Detect which cell encompasses the target text, then output its [x, y] center coordinate. 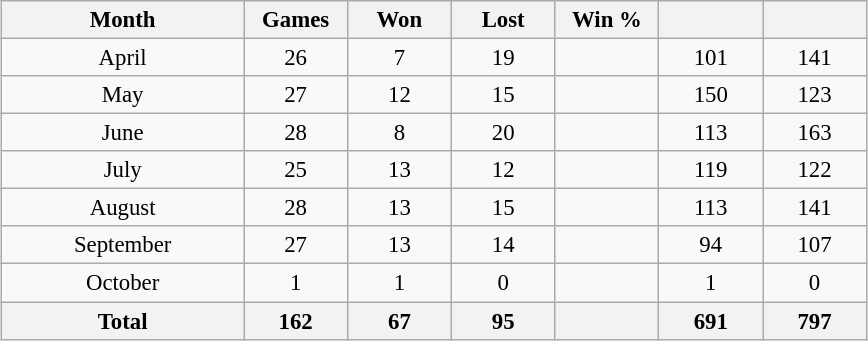
June [123, 133]
7 [399, 58]
September [123, 245]
Month [123, 20]
95 [503, 321]
14 [503, 245]
26 [296, 58]
Total [123, 321]
20 [503, 133]
107 [815, 245]
July [123, 170]
163 [815, 133]
Won [399, 20]
94 [711, 245]
162 [296, 321]
8 [399, 133]
April [123, 58]
123 [815, 95]
Lost [503, 20]
691 [711, 321]
October [123, 283]
August [123, 208]
101 [711, 58]
Win % [607, 20]
797 [815, 321]
67 [399, 321]
25 [296, 170]
122 [815, 170]
150 [711, 95]
May [123, 95]
19 [503, 58]
Games [296, 20]
119 [711, 170]
